Return the [x, y] coordinate for the center point of the cell that contains the specified text.  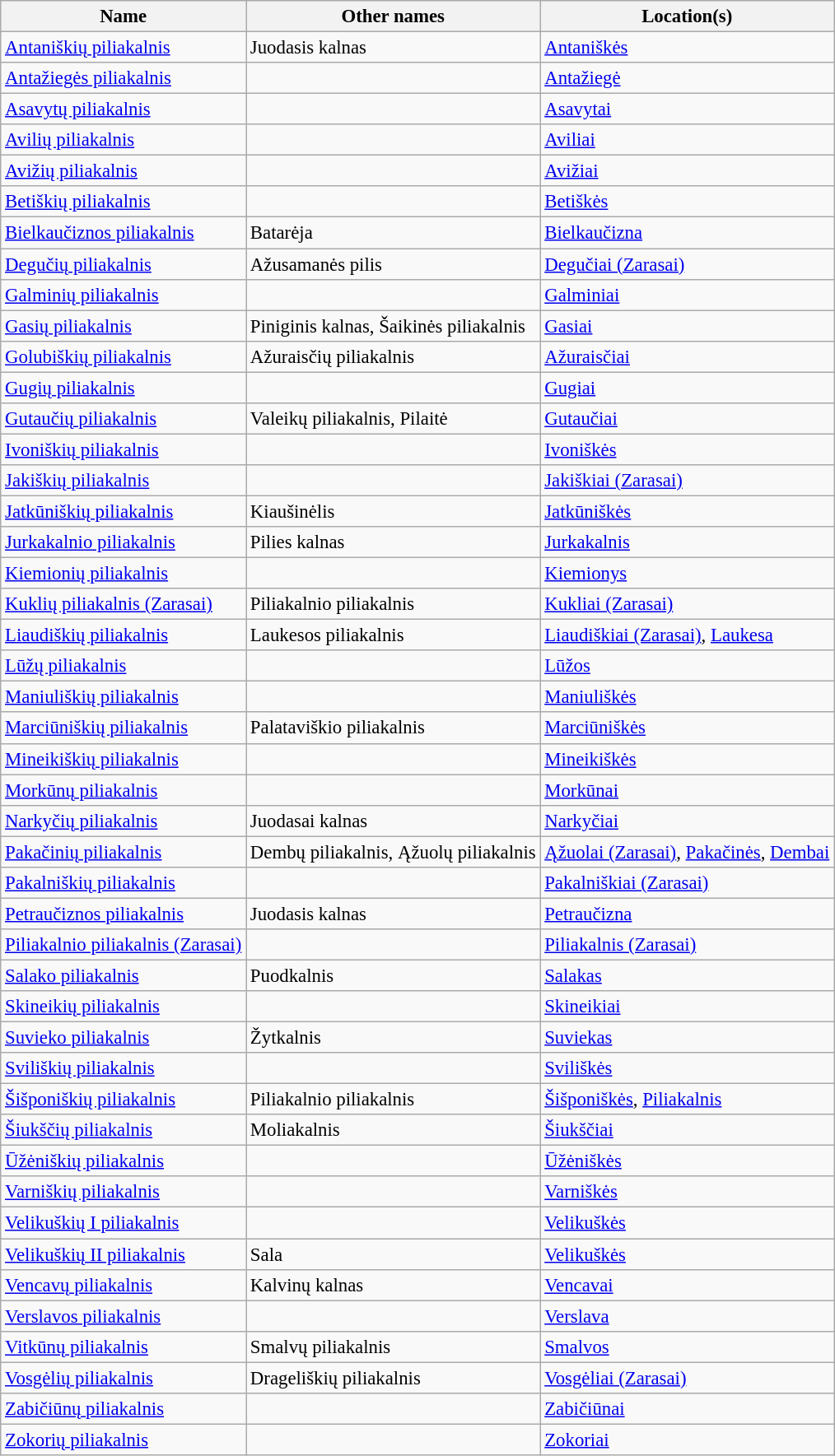
Maniuliškės [687, 697]
Gasių piliakalnis [124, 326]
Petraučiznos piliakalnis [124, 914]
Morkūnai [687, 790]
Ivoniškės [687, 449]
Kiaušinėlis [394, 511]
Ivoniškių piliakalnis [124, 449]
Šišponiškių piliakalnis [124, 1100]
Kukliai (Zarasai) [687, 604]
Laukesos piliakalnis [394, 635]
Antaniškės [687, 48]
Name [124, 16]
Jakiškiai (Zarasai) [687, 481]
Ažuraisčiai [687, 356]
Avižiai [687, 171]
Kiemionių piliakalnis [124, 574]
Betiškių piliakalnis [124, 202]
Gutaučių piliakalnis [124, 419]
Degučių piliakalnis [124, 264]
Valeikų piliakalnis, Pilaitė [394, 419]
Smalvų piliakalnis [394, 1347]
Gutaučiai [687, 419]
Degučiai (Zarasai) [687, 264]
Žytkalnis [394, 1038]
Šišponiškės, Piliakalnis [687, 1100]
Pakalniškių piliakalnis [124, 883]
Ažusamanės pilis [394, 264]
Drageliškių piliakalnis [394, 1378]
Gasiai [687, 326]
Narkyčiai [687, 821]
Petraučizna [687, 914]
Kuklių piliakalnis (Zarasai) [124, 604]
Suvieko piliakalnis [124, 1038]
Mineikiškių piliakalnis [124, 759]
Lūžos [687, 666]
Piniginis kalnas, Šaikinės piliakalnis [394, 326]
Liaudiškių piliakalnis [124, 635]
Dembų piliakalnis, Ąžuolų piliakalnis [394, 852]
Juodasai kalnas [394, 821]
Vitkūnų piliakalnis [124, 1347]
Pakalniškiai (Zarasai) [687, 883]
Vencavų piliakalnis [124, 1285]
Antaniškių piliakalnis [124, 48]
Skineikių piliakalnis [124, 1007]
Location(s) [687, 16]
Betiškės [687, 202]
Antažiegė [687, 78]
Vencavai [687, 1285]
Narkyčių piliakalnis [124, 821]
Sviliškės [687, 1068]
Antažiegės piliakalnis [124, 78]
Skineikiai [687, 1007]
Jatkūniškės [687, 511]
Marciūniškių piliakalnis [124, 728]
Mineikiškės [687, 759]
Zabičiūnų piliakalnis [124, 1409]
Palataviškio piliakalnis [394, 728]
Velikuškių II piliakalnis [124, 1254]
Galminių piliakalnis [124, 295]
Jurkakalnio piliakalnis [124, 542]
Golubiškių piliakalnis [124, 356]
Lūžų piliakalnis [124, 666]
Ūžėniškių piliakalnis [124, 1161]
Smalvos [687, 1347]
Ūžėniškės [687, 1161]
Piliakalnis (Zarasai) [687, 945]
Varniškių piliakalnis [124, 1193]
Ąžuolai (Zarasai), Pakačinės, Dembai [687, 852]
Galminiai [687, 295]
Kalvinų kalnas [394, 1285]
Sala [394, 1254]
Avižių piliakalnis [124, 171]
Šiukščių piliakalnis [124, 1130]
Gugių piliakalnis [124, 388]
Gugiai [687, 388]
Velikuškių I piliakalnis [124, 1223]
Asavytų piliakalnis [124, 109]
Varniškės [687, 1193]
Zabičiūnai [687, 1409]
Moliakalnis [394, 1130]
Puodkalnis [394, 975]
Salakas [687, 975]
Bielkaučiznos piliakalnis [124, 233]
Marciūniškės [687, 728]
Vosgėliai (Zarasai) [687, 1378]
Piliakalnio piliakalnis (Zarasai) [124, 945]
Sviliškių piliakalnis [124, 1068]
Liaudiškiai (Zarasai), Laukesa [687, 635]
Ažuraisčių piliakalnis [394, 356]
Pilies kalnas [394, 542]
Šiukščiai [687, 1130]
Aviliai [687, 140]
Bielkaučizna [687, 233]
Batarėja [394, 233]
Other names [394, 16]
Vosgėlių piliakalnis [124, 1378]
Morkūnų piliakalnis [124, 790]
Salako piliakalnis [124, 975]
Jakiškių piliakalnis [124, 481]
Verslavos piliakalnis [124, 1316]
Zokoriai [687, 1440]
Jurkakalnis [687, 542]
Jatkūniškių piliakalnis [124, 511]
Zokorių piliakalnis [124, 1440]
Suviekas [687, 1038]
Avilių piliakalnis [124, 140]
Maniuliškių piliakalnis [124, 697]
Verslava [687, 1316]
Asavytai [687, 109]
Pakačinių piliakalnis [124, 852]
Kiemionys [687, 574]
